Capture the cell that displays the provided text and extract its (X, Y) central coordinate. 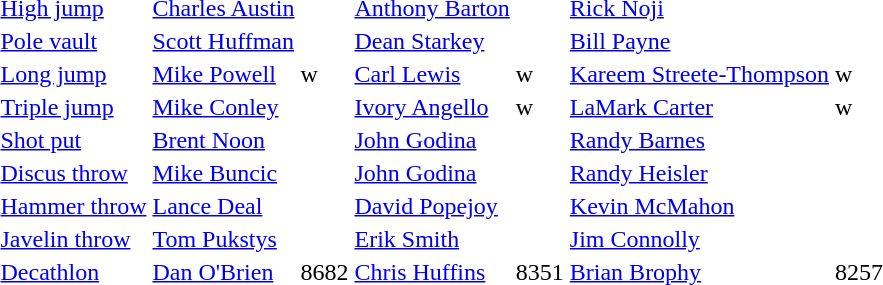
Kareem Streete-Thompson (699, 74)
Tom Pukstys (224, 239)
LaMark Carter (699, 107)
Erik Smith (432, 239)
Ivory Angello (432, 107)
Scott Huffman (224, 41)
David Popejoy (432, 206)
Lance Deal (224, 206)
Brent Noon (224, 140)
Dean Starkey (432, 41)
Carl Lewis (432, 74)
Mike Powell (224, 74)
Mike Conley (224, 107)
Mike Buncic (224, 173)
Randy Heisler (699, 173)
Randy Barnes (699, 140)
Bill Payne (699, 41)
Kevin McMahon (699, 206)
Jim Connolly (699, 239)
